Capture the cell that displays the provided text and extract its (x, y) central coordinate. 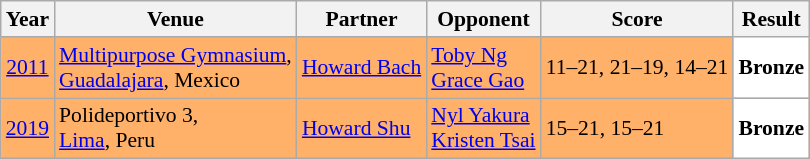
Year (28, 19)
2019 (28, 128)
Venue (176, 19)
Toby Ng Grace Gao (483, 68)
Result (771, 19)
2011 (28, 68)
Polideportivo 3,Lima, Peru (176, 128)
15–21, 15–21 (638, 128)
Opponent (483, 19)
Howard Bach (362, 68)
Nyl Yakura Kristen Tsai (483, 128)
Multipurpose Gymnasium,Guadalajara, Mexico (176, 68)
11–21, 21–19, 14–21 (638, 68)
Score (638, 19)
Howard Shu (362, 128)
Partner (362, 19)
